Pinpoint the cell where the given text exists, returning its [X, Y] midpoint coordinate. 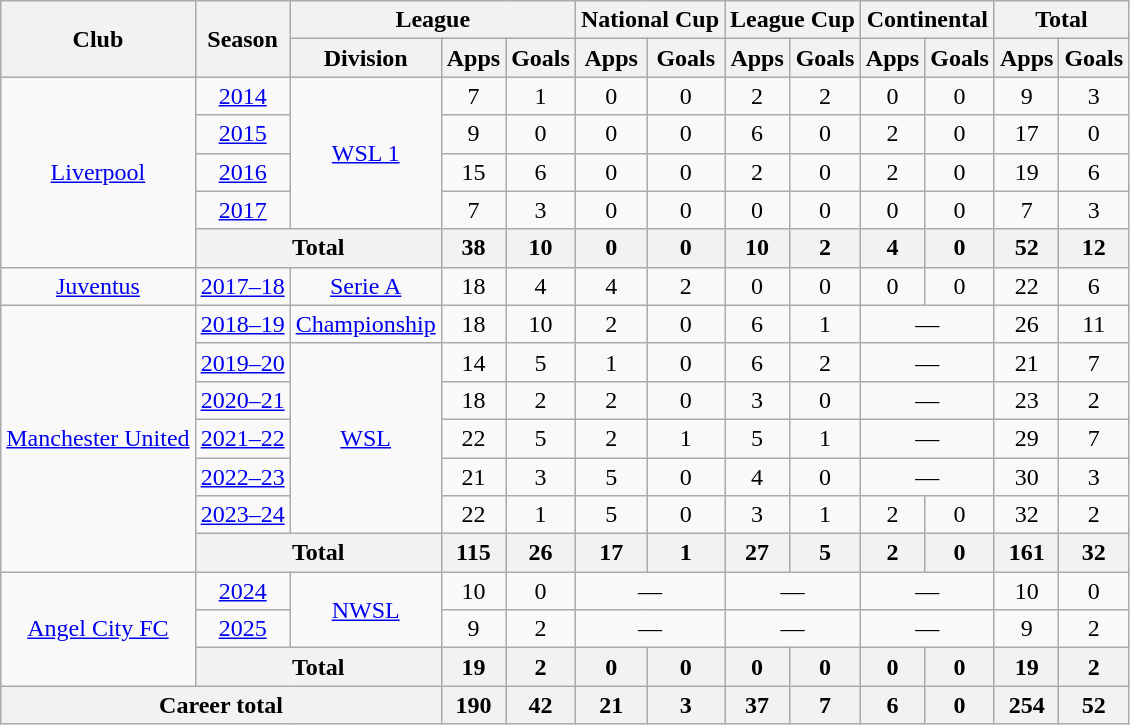
Serie A [366, 286]
League Cup [793, 20]
League [432, 20]
2014 [242, 96]
National Cup [650, 20]
27 [758, 553]
30 [1026, 477]
12 [1094, 248]
2018–19 [242, 324]
Continental [927, 20]
NWSL [366, 610]
2016 [242, 172]
Season [242, 39]
Championship [366, 324]
42 [541, 705]
2020–21 [242, 400]
2015 [242, 134]
Angel City FC [98, 629]
2024 [242, 591]
WSL 1 [366, 153]
Club [98, 39]
2025 [242, 629]
2021–22 [242, 438]
15 [473, 172]
Liverpool [98, 172]
190 [473, 705]
29 [1026, 438]
2023–24 [242, 515]
2019–20 [242, 362]
14 [473, 362]
Manchester United [98, 438]
23 [1026, 400]
115 [473, 553]
Juventus [98, 286]
37 [758, 705]
161 [1026, 553]
254 [1026, 705]
Division [366, 58]
2017 [242, 210]
2022–23 [242, 477]
2017–18 [242, 286]
11 [1094, 324]
WSL [366, 438]
38 [473, 248]
Career total [221, 705]
